Detect which cell encompasses the target text, then output its [x, y] center coordinate. 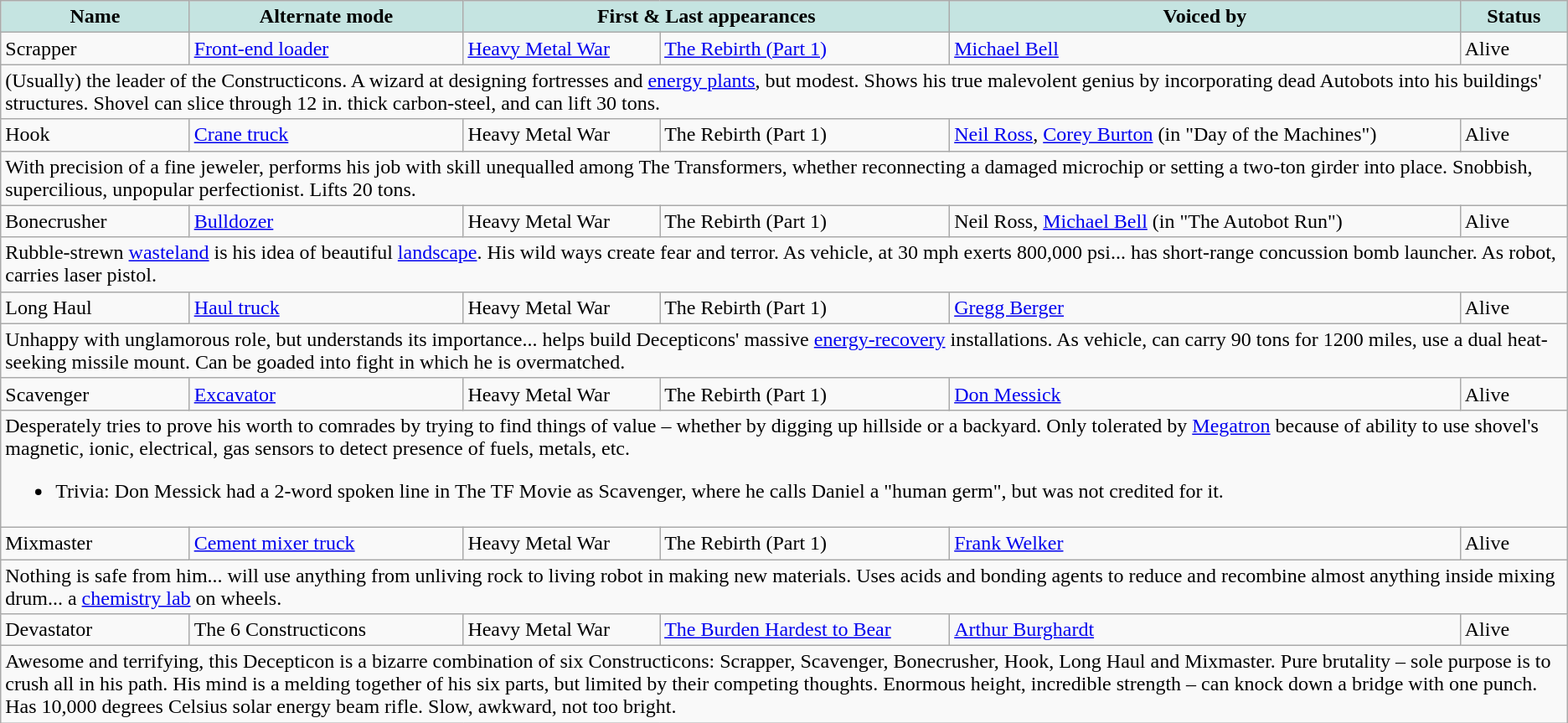
Haul truck [327, 307]
Bulldozer [327, 221]
Arthur Burghardt [1205, 630]
Scavenger [95, 394]
Cement mixer truck [327, 543]
Status [1514, 17]
The Burden Hardest to Bear [805, 630]
Long Haul [95, 307]
Hook [95, 135]
Crane truck [327, 135]
Scrapper [95, 49]
Frank Welker [1205, 543]
Mixmaster [95, 543]
Alternate mode [327, 17]
The 6 Constructicons [327, 630]
Michael Bell [1205, 49]
Name [95, 17]
Neil Ross, Michael Bell (in "The Autobot Run") [1205, 221]
Voiced by [1205, 17]
Don Messick [1205, 394]
Bonecrusher [95, 221]
Excavator [327, 394]
First & Last appearances [707, 17]
Gregg Berger [1205, 307]
Neil Ross, Corey Burton (in "Day of the Machines") [1205, 135]
Devastator [95, 630]
Front-end loader [327, 49]
